Determine the [X, Y] coordinate at the center of the cell enclosing the given text.  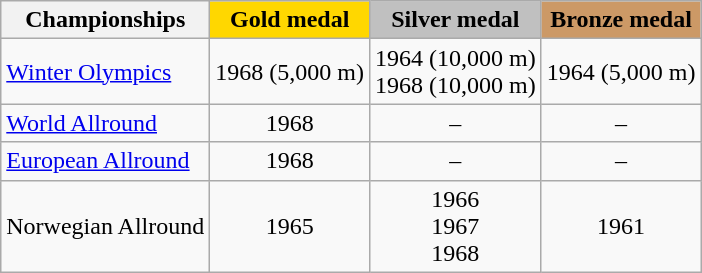
European Allround [106, 161]
Championships [106, 20]
1961 [621, 226]
World Allround [106, 123]
1964 (10,000 m) 1968 (10,000 m) [456, 72]
Silver medal [456, 20]
1964 (5,000 m) [621, 72]
Norwegian Allround [106, 226]
1965 [290, 226]
1966 1967 1968 [456, 226]
Bronze medal [621, 20]
Gold medal [290, 20]
Winter Olympics [106, 72]
1968 (5,000 m) [290, 72]
